Detect which cell encompasses the target text, then output its (x, y) center coordinate. 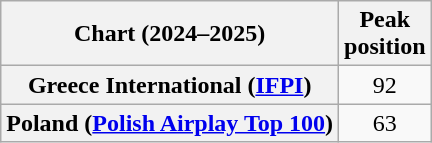
92 (385, 85)
Greece International (IFPI) (170, 85)
Peak position (385, 34)
63 (385, 123)
Chart (2024–2025) (170, 34)
Poland (Polish Airplay Top 100) (170, 123)
